Locate the cell with the specified text and output its [X, Y] center coordinate. 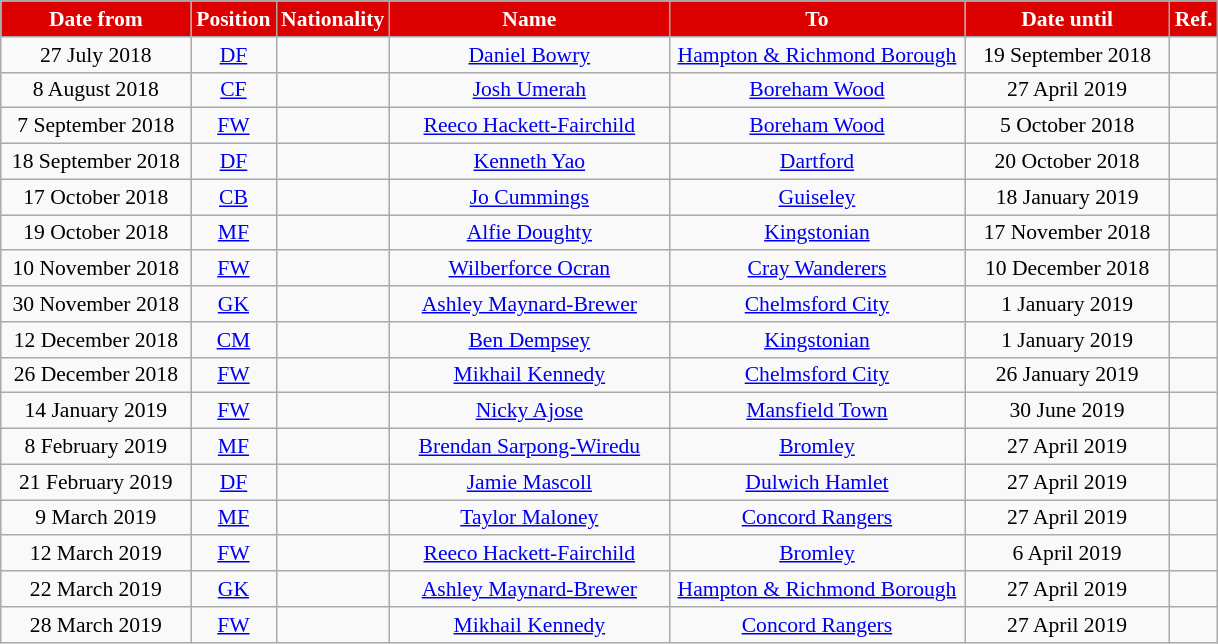
12 March 2019 [96, 554]
26 January 2019 [1068, 375]
28 March 2019 [96, 625]
Ben Dempsey [529, 340]
Nationality [332, 19]
To [816, 19]
Kenneth Yao [529, 162]
8 August 2018 [96, 90]
CF [234, 90]
26 December 2018 [96, 375]
20 October 2018 [1068, 162]
CB [234, 197]
Nicky Ajose [529, 411]
Brendan Sarpong-Wiredu [529, 447]
6 April 2019 [1068, 554]
Date from [96, 19]
Guiseley [816, 197]
12 December 2018 [96, 340]
Date until [1068, 19]
Dulwich Hamlet [816, 482]
CM [234, 340]
8 February 2019 [96, 447]
18 September 2018 [96, 162]
Josh Umerah [529, 90]
18 January 2019 [1068, 197]
Jo Cummings [529, 197]
Daniel Bowry [529, 55]
7 September 2018 [96, 126]
Taylor Maloney [529, 518]
Wilberforce Ocran [529, 269]
22 March 2019 [96, 589]
Cray Wanderers [816, 269]
Jamie Mascoll [529, 482]
Ref. [1194, 19]
Dartford [816, 162]
19 September 2018 [1068, 55]
Name [529, 19]
5 October 2018 [1068, 126]
10 November 2018 [96, 269]
27 July 2018 [96, 55]
9 March 2019 [96, 518]
30 June 2019 [1068, 411]
Position [234, 19]
17 November 2018 [1068, 233]
14 January 2019 [96, 411]
10 December 2018 [1068, 269]
30 November 2018 [96, 304]
17 October 2018 [96, 197]
Alfie Doughty [529, 233]
21 February 2019 [96, 482]
Mansfield Town [816, 411]
19 October 2018 [96, 233]
